Return (X, Y) of the center of cell containing provided text 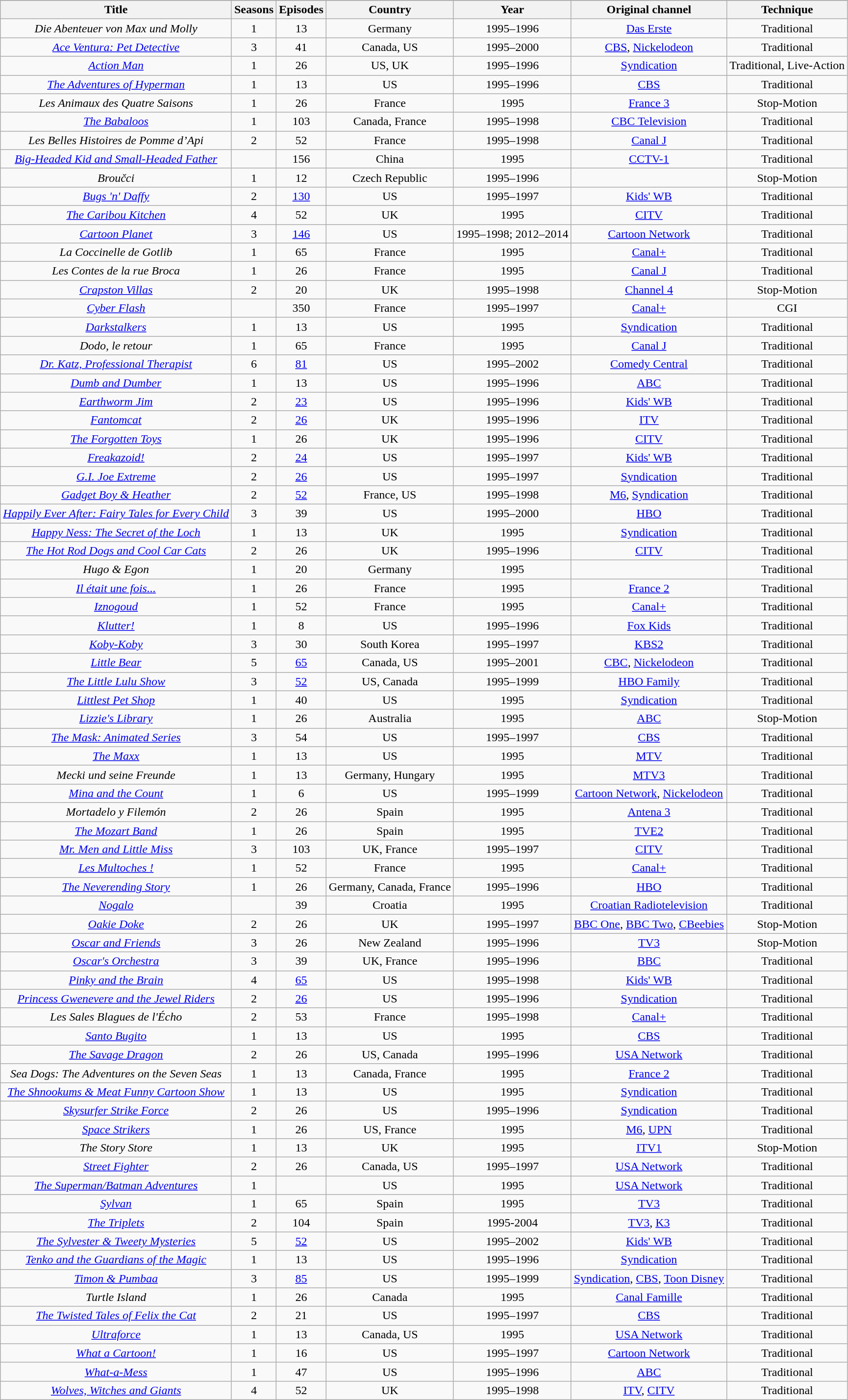
South Korea (390, 644)
Technique (787, 10)
Hugo & Egon (116, 570)
China (390, 159)
MTV (649, 756)
53 (301, 1017)
ITV (649, 420)
Freakazoid! (116, 457)
Dr. Katz, Professional Therapist (116, 364)
Space Strikers (116, 1129)
Cartoon Planet (116, 234)
What a Cartoon! (116, 1353)
Syndication, CBS, Toon Disney (649, 1278)
The Adventures of Hyperman (116, 84)
Das Erste (649, 28)
Oscar and Friends (116, 943)
Germany, Hungary (390, 775)
41 (301, 47)
Canal Famille (649, 1297)
The Story Store (116, 1148)
Little Bear (116, 663)
What-a-Mess (116, 1372)
Les Animaux des Quatre Saisons (116, 103)
Original channel (649, 10)
France 3 (649, 103)
M6, Syndication (649, 495)
The Babaloos (116, 122)
Channel 4 (649, 290)
Sylvan (116, 1204)
Fantomcat (116, 420)
TV3, K3 (649, 1223)
21 (301, 1316)
BBC (649, 961)
Turtle Island (116, 1297)
8 (301, 625)
Year (512, 10)
Croatia (390, 905)
The Hot Rod Dogs and Cool Car Cats (116, 551)
Oakie Doke (116, 924)
146 (301, 234)
47 (301, 1372)
TVE2 (649, 831)
The Shnookums & Meat Funny Cartoon Show (116, 1092)
M6, UPN (649, 1129)
Mortadelo y Filemón (116, 812)
Santo Bugito (116, 1036)
Broučci (116, 177)
81 (301, 364)
350 (301, 308)
Darkstalkers (116, 327)
CBC Television (649, 122)
G.I. Joe Extreme (116, 476)
France, US (390, 495)
Il était une fois... (116, 588)
Antena 3 (649, 812)
The Caribou Kitchen (116, 215)
The Savage Dragon (116, 1054)
The Mozart Band (116, 831)
HBO Family (649, 681)
104 (301, 1223)
US, France (390, 1129)
The Twisted Tales of Felix the Cat (116, 1316)
Nogalo (116, 905)
Mr. Men and Little Miss (116, 850)
Iznogoud (116, 607)
Australia (390, 719)
Sea Dogs: The Adventures on the Seven Seas (116, 1073)
23 (301, 401)
30 (301, 644)
Princess Gwenevere and the Jewel Riders (116, 999)
Littlest Pet Shop (116, 700)
KBS2 (649, 644)
The Superman/Batman Adventures (116, 1185)
La Coccinelle de Gotlib (116, 252)
54 (301, 737)
The Little Lulu Show (116, 681)
Czech Republic (390, 177)
US, UK (390, 66)
Episodes (301, 10)
Canada (390, 1297)
CCTV-1 (649, 159)
Die Abenteuer von Max und Molly (116, 28)
Action Man (116, 66)
Happily Ever After: Fairy Tales for Every Child (116, 513)
Crapston Villas (116, 290)
156 (301, 159)
Mecki und seine Freunde (116, 775)
New Zealand (390, 943)
Big-Headed Kid and Small-Headed Father (116, 159)
ITV1 (649, 1148)
Bugs 'n' Daffy (116, 196)
Street Fighter (116, 1167)
130 (301, 196)
Les Belles Histoires de Pomme d’Api (116, 140)
Klutter! (116, 625)
Dumb and Dumber (116, 383)
The Forgotten Toys (116, 439)
Oscar's Orchestra (116, 961)
MTV3 (649, 775)
Title (116, 10)
12 (301, 177)
Gadget Boy & Heather (116, 495)
Traditional, Live-Action (787, 66)
Ultraforce (116, 1334)
Les Multoches ! (116, 868)
Timon & Pumbaa (116, 1278)
Germany, Canada, France (390, 887)
Comedy Central (649, 364)
Mina and the Count (116, 793)
CGI (787, 308)
24 (301, 457)
Skysurfer Strike Force (116, 1110)
16 (301, 1353)
40 (301, 700)
Cyber Flash (116, 308)
Cartoon Network, Nickelodeon (649, 793)
1995-2004 (512, 1223)
CBS, Nickelodeon (649, 47)
The Mask: Animated Series (116, 737)
The Triplets (116, 1223)
Koby-Koby (116, 644)
Wolves, Witches and Giants (116, 1390)
The Sylvester & Tweety Mysteries (116, 1241)
1995–2001 (512, 663)
The Maxx (116, 756)
BBC One, BBC Two, CBeebies (649, 924)
1995–1998; 2012–2014 (512, 234)
Pinky and the Brain (116, 980)
Croatian Radiotelevision (649, 905)
Lizzie's Library (116, 719)
Happy Ness: The Secret of the Loch (116, 532)
Fox Kids (649, 625)
85 (301, 1278)
CBC, Nickelodeon (649, 663)
Earthworm Jim (116, 401)
Seasons (254, 10)
Dodo, le retour (116, 346)
Les Contes de la rue Broca (116, 271)
ITV, CITV (649, 1390)
Tenko and the Guardians of the Magic (116, 1260)
Ace Ventura: Pet Detective (116, 47)
Country (390, 10)
The Neverending Story (116, 887)
Les Sales Blagues de l'Écho (116, 1017)
